Capture the cell that displays the provided text and extract its (x, y) central coordinate. 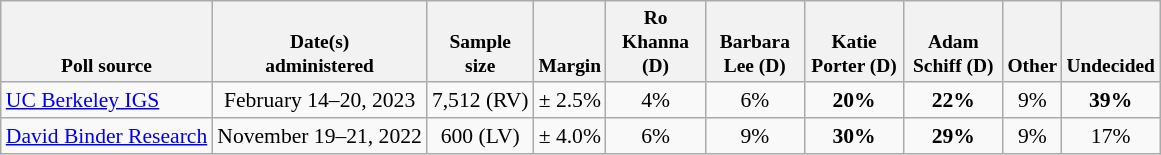
± 4.0% (570, 136)
Poll source (107, 42)
20% (854, 100)
February 14–20, 2023 (320, 100)
Undecided (1111, 42)
RoKhanna (D) (656, 42)
AdamSchiff (D) (954, 42)
29% (954, 136)
22% (954, 100)
Date(s)administered (320, 42)
UC Berkeley IGS (107, 100)
Samplesize (480, 42)
KatiePorter (D) (854, 42)
39% (1111, 100)
BarbaraLee (D) (754, 42)
Other (1032, 42)
Margin (570, 42)
± 2.5% (570, 100)
November 19–21, 2022 (320, 136)
17% (1111, 136)
David Binder Research (107, 136)
600 (LV) (480, 136)
4% (656, 100)
7,512 (RV) (480, 100)
30% (854, 136)
